For the text-containing cell, return its midpoint in (x, y) coordinate format. 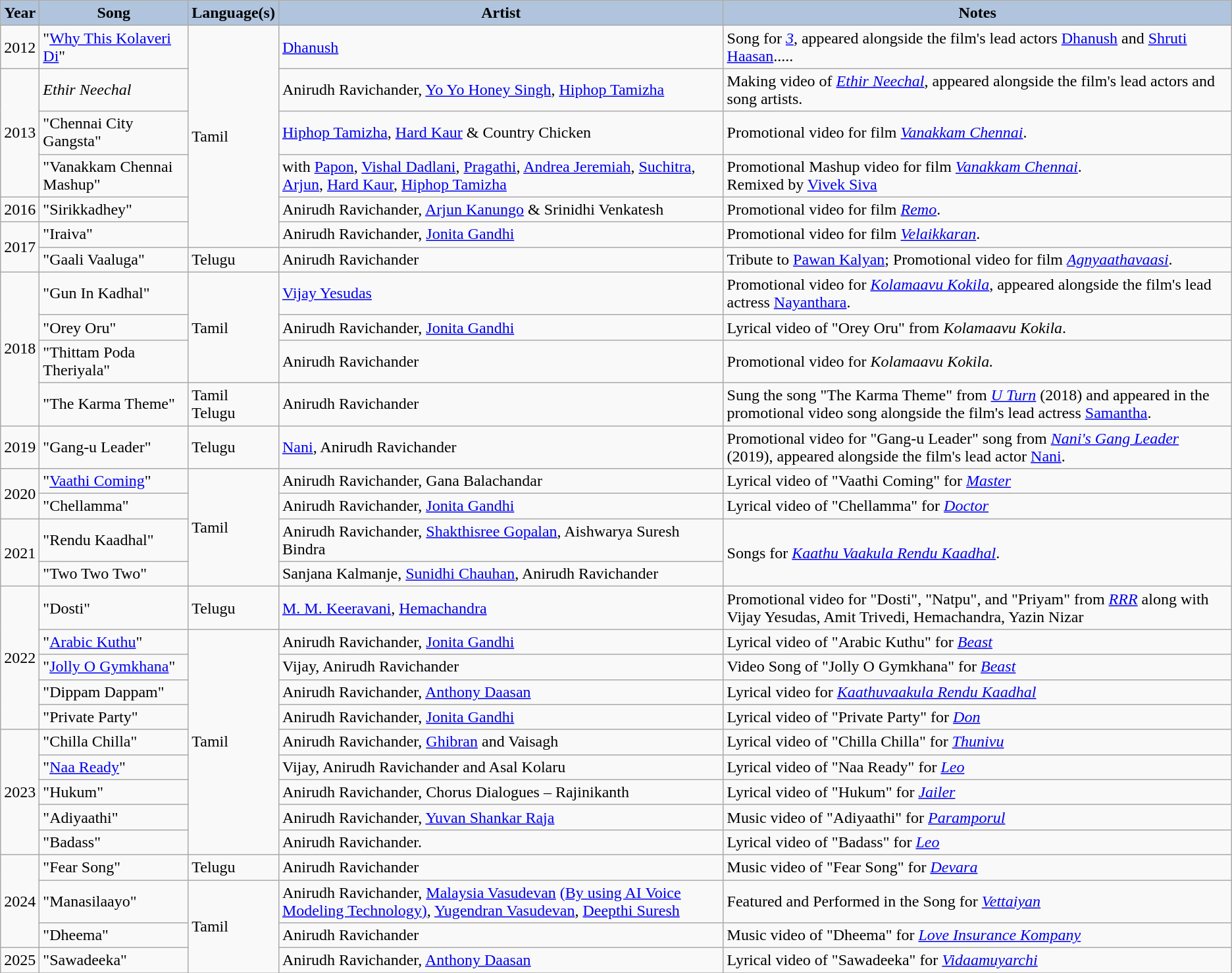
2022 (20, 658)
Lyrical video of "Arabic Kuthu" for Beast (977, 642)
Music video of "Dheema" for Love Insurance Kompany (977, 935)
Song (114, 13)
Anirudh Ravichander, Shakthisree Gopalan, Aishwarya Suresh Bindra (501, 540)
"Chilla Chilla" (114, 742)
2021 (20, 553)
"Naa Ready" (114, 767)
"Private Party" (114, 717)
"Gaali Vaaluga" (114, 259)
2024 (20, 901)
"Thittam Poda Theriyala" (114, 361)
"Badass" (114, 842)
2018 (20, 349)
Ethir Neechal (114, 90)
"Chennai City Gangsta" (114, 133)
Song for 3, appeared alongside the film's lead actors Dhanush and Shruti Haasan..... (977, 47)
"Gang-u Leader" (114, 446)
"Orey Oru" (114, 327)
Vijay, Anirudh Ravichander and Asal Kolaru (501, 767)
"Chellamma" (114, 506)
Anirudh Ravichander, Gana Balachandar (501, 481)
Language(s) (234, 13)
"Iraiva" (114, 234)
Video Song of "Jolly O Gymkhana" for Beast (977, 667)
Promotional video for film Vanakkam Chennai. (977, 133)
"Why This Kolaveri Di" (114, 47)
Hiphop Tamizha, Hard Kaur & Country Chicken (501, 133)
2023 (20, 792)
Lyrical video of "Naa Ready" for Leo (977, 767)
2020 (20, 494)
Sanjana Kalmanje, Sunidhi Chauhan, Anirudh Ravichander (501, 574)
Promotional video for Kolamaavu Kokila, appeared alongside the film's lead actress Nayanthara. (977, 294)
"Manasilaayo" (114, 901)
Artist (501, 13)
Promotional video for film Velaikkaran. (977, 234)
"Sirikkadhey" (114, 209)
Lyrical video of "Hukum" for Jailer (977, 792)
TamilTelugu (234, 404)
Vijay Yesudas (501, 294)
"Rendu Kaadhal" (114, 540)
2025 (20, 960)
Songs for Kaathu Vaakula Rendu Kaadhal. (977, 553)
2017 (20, 247)
Nani, Anirudh Ravichander (501, 446)
"Two Two Two" (114, 574)
Notes (977, 13)
Promotional video for "Gang-u Leader" song from Nani's Gang Leader (2019), appeared alongside the film's lead actor Nani. (977, 446)
2016 (20, 209)
Year (20, 13)
Anirudh Ravichander, Malaysia Vasudevan (By using AI Voice Modeling Technology), Yugendran Vasudevan, Deepthi Suresh (501, 901)
Lyrical video of "Private Party" for Don (977, 717)
"Dosti" (114, 608)
Anirudh Ravichander, Chorus Dialogues – Rajinikanth (501, 792)
"Jolly O Gymkhana" (114, 667)
Making video of Ethir Neechal, appeared alongside the film's lead actors and song artists. (977, 90)
"Vanakkam Chennai Mashup" (114, 175)
Promotional video for Kolamaavu Kokila. (977, 361)
"Arabic Kuthu" (114, 642)
with Papon, Vishal Dadlani, Pragathi, Andrea Jeremiah, Suchitra, Arjun, Hard Kaur, Hiphop Tamizha (501, 175)
Anirudh Ravichander, Yo Yo Honey Singh, Hiphop Tamizha (501, 90)
Lyrical video of "Orey Oru" from Kolamaavu Kokila. (977, 327)
Promotional Mashup video for film Vanakkam Chennai.Remixed by Vivek Siva (977, 175)
Music video of "Fear Song" for Devara (977, 867)
"Adiyaathi" (114, 817)
2012 (20, 47)
Anirudh Ravichander, Yuvan Shankar Raja (501, 817)
"Hukum" (114, 792)
"Sawadeeka" (114, 960)
Lyrical video of "Sawadeeka" for Vidaamuyarchi (977, 960)
M. M. Keeravani, Hemachandra (501, 608)
"Dheema" (114, 935)
Lyrical video of "Vaathi Coming" for Master (977, 481)
2013 (20, 133)
Lyrical video for Kaathuvaakula Rendu Kaadhal (977, 692)
Vijay, Anirudh Ravichander (501, 667)
2019 (20, 446)
Music video of "Adiyaathi" for Paramporul (977, 817)
"Fear Song" (114, 867)
Lyrical video of "Chellamma" for Doctor (977, 506)
Anirudh Ravichander, Arjun Kanungo & Srinidhi Venkatesh (501, 209)
Tribute to Pawan Kalyan; Promotional video for film Agnyaathavaasi. (977, 259)
Promotional video for film Remo. (977, 209)
Lyrical video of "Badass" for Leo (977, 842)
Anirudh Ravichander. (501, 842)
"Gun In Kadhal" (114, 294)
Anirudh Ravichander, Ghibran and Vaisagh (501, 742)
Lyrical video of "Chilla Chilla" for Thunivu (977, 742)
Promotional video for "Dosti", "Natpu", and "Priyam" from RRR along with Vijay Yesudas, Amit Trivedi, Hemachandra, Yazin Nizar (977, 608)
"Vaathi Coming" (114, 481)
Featured and Performed in the Song for Vettaiyan (977, 901)
Sung the song "The Karma Theme" from U Turn (2018) and appeared in the promotional video song alongside the film's lead actress Samantha. (977, 404)
Dhanush (501, 47)
"The Karma Theme" (114, 404)
"Dippam Dappam" (114, 692)
